Output the (x, y) coordinate of the center of the cell containing the given text.  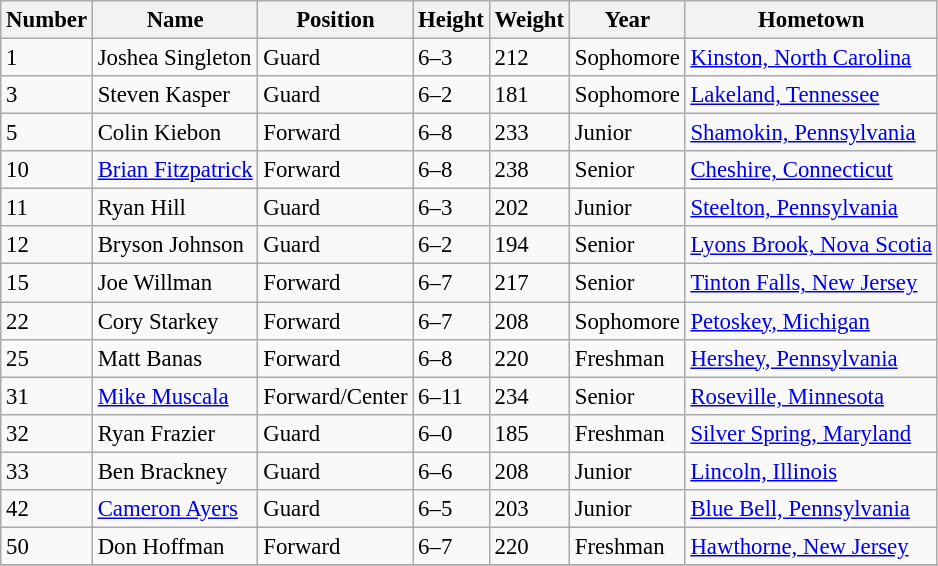
Kinston, North Carolina (811, 58)
50 (47, 546)
Forward/Center (336, 396)
Cory Starkey (175, 321)
31 (47, 396)
Tinton Falls, New Jersey (811, 283)
Steven Kasper (175, 95)
Silver Spring, Maryland (811, 433)
Hershey, Pennsylvania (811, 358)
Number (47, 20)
6–11 (451, 396)
25 (47, 358)
Colin Kiebon (175, 133)
217 (529, 283)
212 (529, 58)
Petoskey, Michigan (811, 321)
3 (47, 95)
32 (47, 433)
Year (627, 20)
Weight (529, 20)
Shamokin, Pennsylvania (811, 133)
Cameron Ayers (175, 509)
11 (47, 208)
Lakeland, Tennessee (811, 95)
Height (451, 20)
1 (47, 58)
5 (47, 133)
Cheshire, Connecticut (811, 170)
233 (529, 133)
Lincoln, Illinois (811, 471)
Mike Muscala (175, 396)
185 (529, 433)
22 (47, 321)
6–6 (451, 471)
Name (175, 20)
42 (47, 509)
Blue Bell, Pennsylvania (811, 509)
Ben Brackney (175, 471)
Roseville, Minnesota (811, 396)
238 (529, 170)
12 (47, 245)
Hawthorne, New Jersey (811, 546)
Hometown (811, 20)
6–5 (451, 509)
15 (47, 283)
181 (529, 95)
Joe Willman (175, 283)
Bryson Johnson (175, 245)
Don Hoffman (175, 546)
Joshea Singleton (175, 58)
Position (336, 20)
Brian Fitzpatrick (175, 170)
33 (47, 471)
194 (529, 245)
Matt Banas (175, 358)
Steelton, Pennsylvania (811, 208)
234 (529, 396)
Ryan Hill (175, 208)
202 (529, 208)
10 (47, 170)
6–0 (451, 433)
Ryan Frazier (175, 433)
Lyons Brook, Nova Scotia (811, 245)
203 (529, 509)
